Capture the cell that displays the provided text and extract its (X, Y) central coordinate. 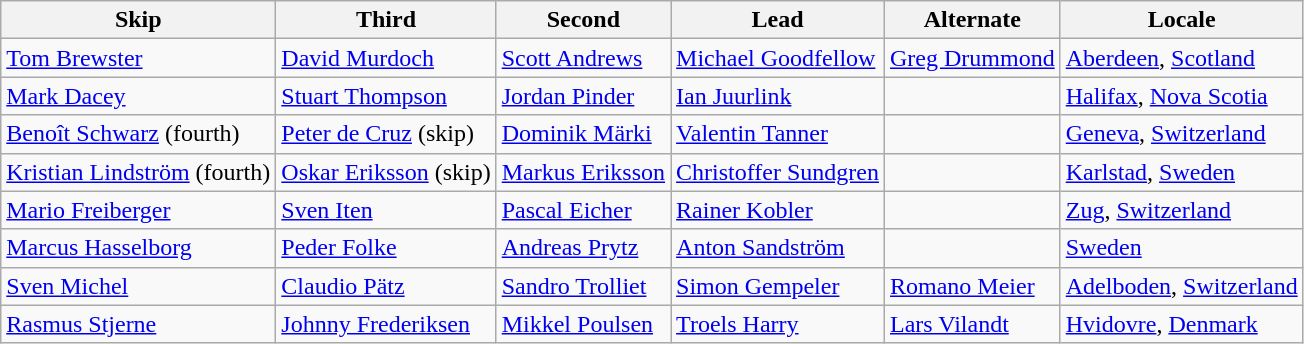
Mikkel Poulsen (583, 324)
Halifax, Nova Scotia (1182, 96)
Adelboden, Switzerland (1182, 286)
Claudio Pätz (386, 286)
Peter de Cruz (skip) (386, 134)
Michael Goodfellow (778, 58)
Christoffer Sundgren (778, 172)
Greg Drummond (973, 58)
Sven Michel (138, 286)
Sweden (1182, 248)
Rainer Kobler (778, 210)
Geneva, Switzerland (1182, 134)
Johnny Frederiksen (386, 324)
Benoît Schwarz (fourth) (138, 134)
Alternate (973, 20)
Anton Sandström (778, 248)
Andreas Prytz (583, 248)
Mario Freiberger (138, 210)
Karlstad, Sweden (1182, 172)
Troels Harry (778, 324)
David Murdoch (386, 58)
Peder Folke (386, 248)
Stuart Thompson (386, 96)
Sandro Trolliet (583, 286)
Tom Brewster (138, 58)
Locale (1182, 20)
Kristian Lindström (fourth) (138, 172)
Hvidovre, Denmark (1182, 324)
Lead (778, 20)
Valentin Tanner (778, 134)
Pascal Eicher (583, 210)
Third (386, 20)
Romano Meier (973, 286)
Marcus Hasselborg (138, 248)
Skip (138, 20)
Mark Dacey (138, 96)
Ian Juurlink (778, 96)
Second (583, 20)
Dominik Märki (583, 134)
Sven Iten (386, 210)
Rasmus Stjerne (138, 324)
Simon Gempeler (778, 286)
Zug, Switzerland (1182, 210)
Lars Vilandt (973, 324)
Markus Eriksson (583, 172)
Scott Andrews (583, 58)
Aberdeen, Scotland (1182, 58)
Oskar Eriksson (skip) (386, 172)
Jordan Pinder (583, 96)
